Return [X, Y] of the center of cell containing provided text 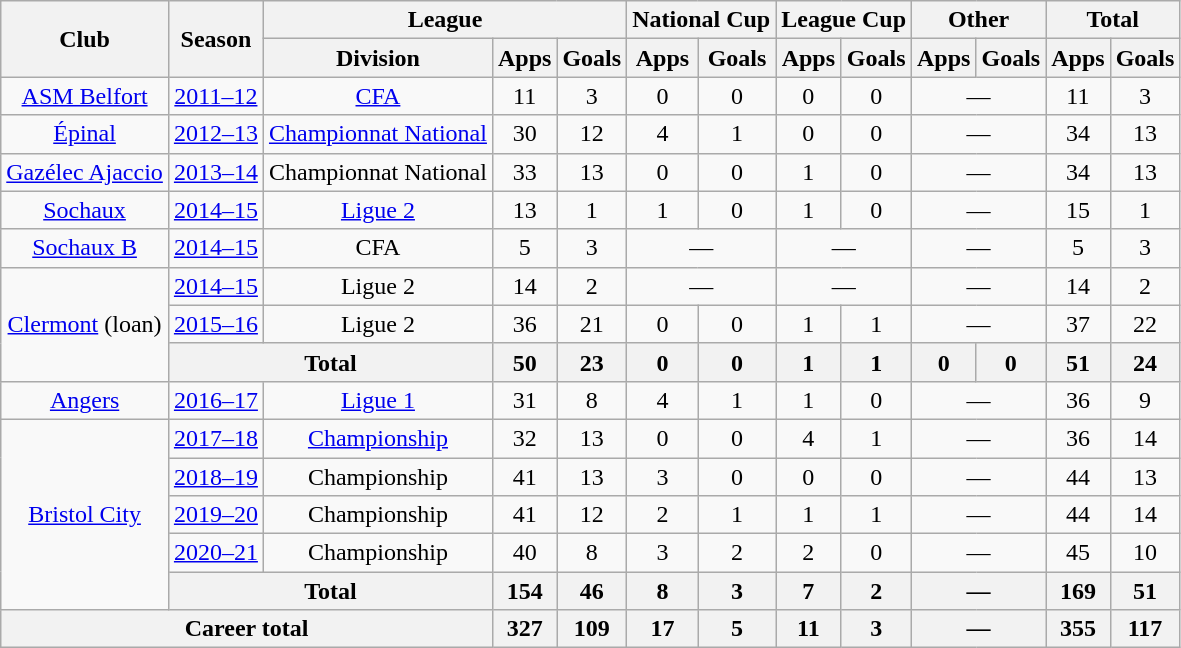
10 [1145, 553]
2012–13 [216, 134]
ASM Belfort [85, 96]
33 [524, 172]
Bristol City [85, 514]
2018–19 [216, 477]
2016–17 [216, 400]
2015–16 [216, 324]
2011–12 [216, 96]
Gazélec Ajaccio [85, 172]
7 [808, 591]
169 [1078, 591]
24 [1145, 362]
Other [979, 20]
Épinal [85, 134]
22 [1145, 324]
Sochaux [85, 210]
National Cup [702, 20]
23 [592, 362]
109 [592, 629]
17 [663, 629]
2017–18 [216, 438]
2019–20 [216, 515]
50 [524, 362]
40 [524, 553]
League [444, 20]
355 [1078, 629]
Sochaux B [85, 248]
37 [1078, 324]
46 [592, 591]
21 [592, 324]
Ligue 1 [378, 400]
Division [378, 58]
154 [524, 591]
30 [524, 134]
31 [524, 400]
32 [524, 438]
9 [1145, 400]
Season [216, 39]
327 [524, 629]
117 [1145, 629]
15 [1078, 210]
Clermont (loan) [85, 324]
Angers [85, 400]
2013–14 [216, 172]
Career total [247, 629]
Club [85, 39]
45 [1078, 553]
2020–21 [216, 553]
League Cup [844, 20]
